Pinpoint the cell where the given text exists, returning its (x, y) midpoint coordinate. 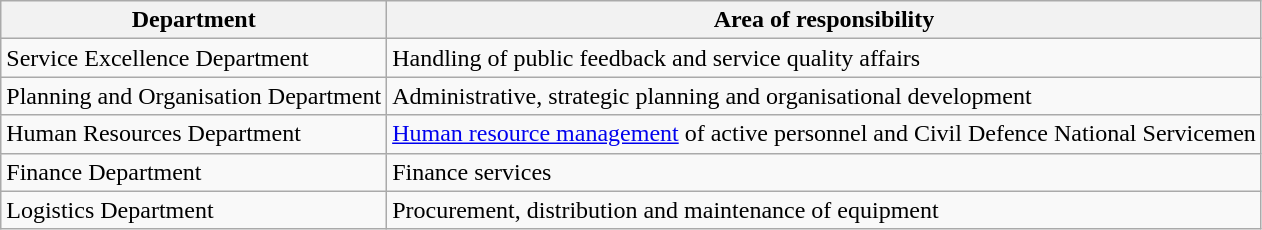
Procurement, distribution and maintenance of equipment (824, 210)
Service Excellence Department (194, 58)
Logistics Department (194, 210)
Human Resources Department (194, 134)
Finance services (824, 172)
Finance Department (194, 172)
Department (194, 20)
Human resource management of active personnel and Civil Defence National Servicemen (824, 134)
Handling of public feedback and service quality affairs (824, 58)
Planning and Organisation Department (194, 96)
Administrative, strategic planning and organisational development (824, 96)
Area of responsibility (824, 20)
